Search for the cell housing the specified text and yield its [x, y] center coordinate. 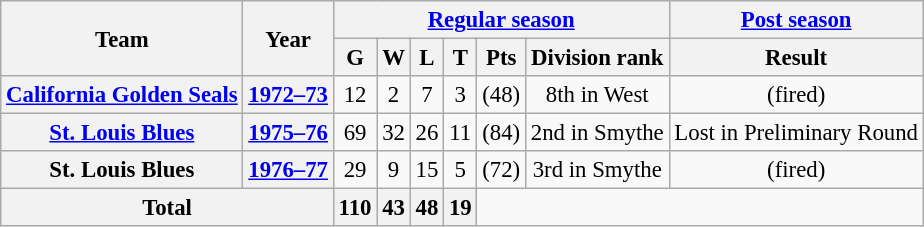
110 [355, 208]
12 [355, 95]
G [355, 58]
69 [355, 133]
9 [394, 170]
(72) [502, 170]
5 [460, 170]
Year [288, 38]
Total [168, 208]
(84) [502, 133]
Post season [796, 20]
2 [394, 95]
48 [426, 208]
California Golden Seals [122, 95]
(48) [502, 95]
Division rank [598, 58]
29 [355, 170]
15 [426, 170]
3rd in Smythe [598, 170]
19 [460, 208]
W [394, 58]
32 [394, 133]
3 [460, 95]
7 [426, 95]
8th in West [598, 95]
26 [426, 133]
11 [460, 133]
1975–76 [288, 133]
2nd in Smythe [598, 133]
Regular season [501, 20]
Team [122, 38]
43 [394, 208]
1976–77 [288, 170]
Pts [502, 58]
Result [796, 58]
1972–73 [288, 95]
L [426, 58]
Lost in Preliminary Round [796, 133]
T [460, 58]
